Find where the given text appears and provide that cell's center as [X, Y] coordinate. 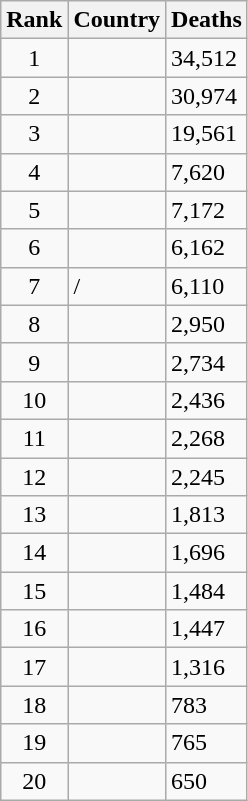
1,484 [207, 591]
/ [117, 286]
2,436 [207, 400]
12 [34, 477]
19,561 [207, 134]
3 [34, 134]
16 [34, 629]
650 [207, 781]
13 [34, 515]
34,512 [207, 58]
20 [34, 781]
1 [34, 58]
6 [34, 248]
Country [117, 20]
2,268 [207, 438]
30,974 [207, 96]
17 [34, 667]
8 [34, 324]
5 [34, 210]
15 [34, 591]
Deaths [207, 20]
2,950 [207, 324]
6,162 [207, 248]
19 [34, 743]
10 [34, 400]
Rank [34, 20]
7 [34, 286]
2,734 [207, 362]
6,110 [207, 286]
2,245 [207, 477]
7,620 [207, 172]
1,447 [207, 629]
1,316 [207, 667]
14 [34, 553]
18 [34, 705]
2 [34, 96]
1,696 [207, 553]
11 [34, 438]
4 [34, 172]
783 [207, 705]
9 [34, 362]
765 [207, 743]
1,813 [207, 515]
7,172 [207, 210]
